From the cell containing the given text, extract its center point as (X, Y) coordinate. 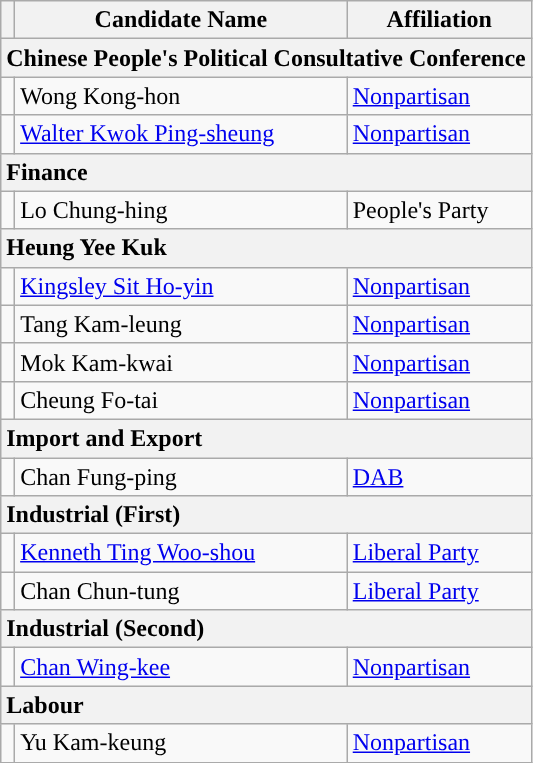
Cheung Fo-tai (182, 400)
Finance (266, 172)
Chan Chun-tung (182, 591)
Kenneth Ting Woo-shou (182, 553)
Yu Kam-keung (182, 743)
Industrial (First) (266, 515)
Chan Fung-ping (182, 477)
Lo Chung-hing (182, 210)
Wong Kong-hon (182, 96)
Import and Export (266, 438)
Industrial (Second) (266, 629)
Heung Yee Kuk (266, 248)
Chan Wing-kee (182, 667)
Candidate Name (182, 20)
Labour (266, 705)
Mok Kam-kwai (182, 362)
Chinese People's Political Consultative Conference (266, 58)
Tang Kam-leung (182, 324)
People's Party (439, 210)
Affiliation (439, 20)
Kingsley Sit Ho-yin (182, 286)
Walter Kwok Ping-sheung (182, 134)
DAB (439, 477)
